Pinpoint the cell where the given text exists, returning its [X, Y] midpoint coordinate. 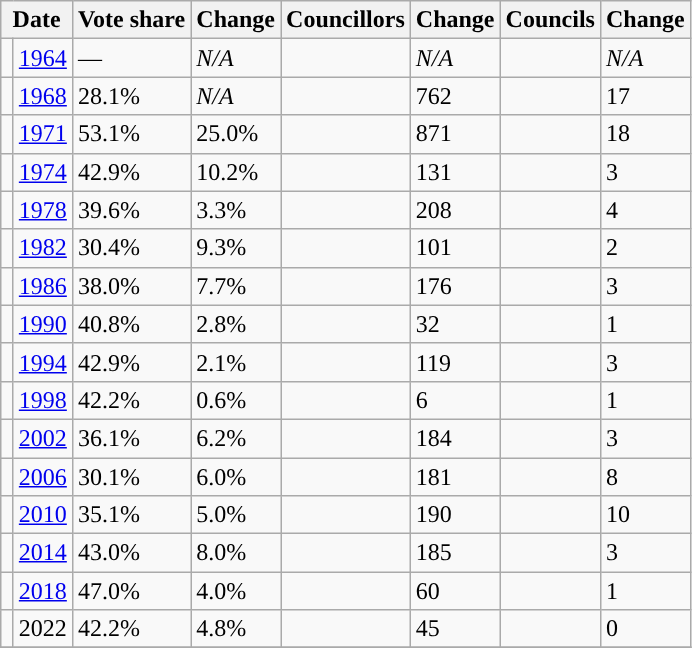
1968 [42, 96]
43.0% [131, 553]
40.8% [131, 324]
2018 [42, 591]
1974 [42, 172]
2.8% [236, 324]
3.3% [236, 210]
39.6% [131, 210]
Date [37, 20]
131 [455, 172]
6.0% [236, 477]
181 [455, 477]
10 [645, 515]
35.1% [131, 515]
1971 [42, 134]
2 [645, 248]
8.0% [236, 553]
2.1% [236, 362]
Councillors [346, 20]
53.1% [131, 134]
2006 [42, 477]
871 [455, 134]
6.2% [236, 438]
5.0% [236, 515]
30.4% [131, 248]
190 [455, 515]
184 [455, 438]
47.0% [131, 591]
1990 [42, 324]
185 [455, 553]
101 [455, 248]
Vote share [131, 20]
762 [455, 96]
1982 [42, 248]
208 [455, 210]
1994 [42, 362]
0 [645, 629]
2002 [42, 438]
17 [645, 96]
1964 [42, 58]
30.1% [131, 477]
1986 [42, 286]
7.7% [236, 286]
1978 [42, 210]
0.6% [236, 400]
2022 [42, 629]
4.0% [236, 591]
45 [455, 629]
32 [455, 324]
4.8% [236, 629]
6 [455, 400]
Councils [550, 20]
25.0% [236, 134]
1998 [42, 400]
38.0% [131, 286]
9.3% [236, 248]
2010 [42, 515]
36.1% [131, 438]
18 [645, 134]
119 [455, 362]
— [131, 58]
176 [455, 286]
28.1% [131, 96]
2014 [42, 553]
60 [455, 591]
4 [645, 210]
10.2% [236, 172]
8 [645, 477]
